Scan for the cell matching the given text and deliver its (x, y) coordinate at center. 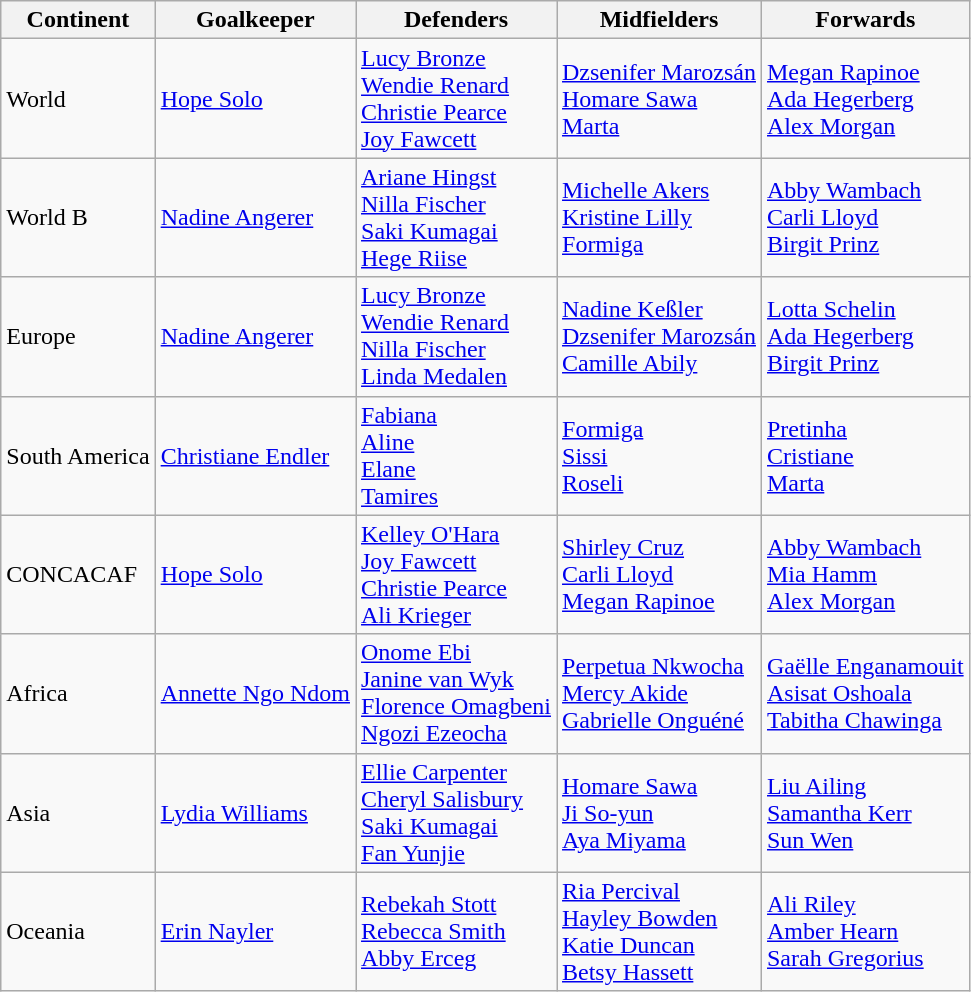
Nadine Keßler Dzsenifer Marozsán Camille Abily (658, 336)
Africa (78, 694)
Pretinha Cristiane Marta (865, 456)
World (78, 98)
Annette Ngo Ndom (255, 694)
Europe (78, 336)
Ariane Hingst Nilla Fischer Saki Kumagai Hege Riise (456, 218)
Continent (78, 20)
Onome Ebi Janine van Wyk Florence Omagbeni Ngozi Ezeocha (456, 694)
World B (78, 218)
Shirley Cruz Carli Lloyd Megan Rapinoe (658, 574)
CONCACAF (78, 574)
Abby Wambach Mia Hamm Alex Morgan (865, 574)
South America (78, 456)
Fabiana Aline Elane Tamires (456, 456)
Homare Sawa Ji So-yun Aya Miyama (658, 812)
Christiane Endler (255, 456)
Asia (78, 812)
Erin Nayler (255, 932)
Goalkeeper (255, 20)
Gaëlle Enganamouit Asisat Oshoala Tabitha Chawinga (865, 694)
Lucy Bronze Wendie Renard Nilla Fischer Linda Medalen (456, 336)
Ali Riley Amber Hearn Sarah Gregorius (865, 932)
Kelley O'Hara Joy Fawcett Christie Pearce Ali Krieger (456, 574)
Lotta Schelin Ada Hegerberg Birgit Prinz (865, 336)
Abby Wambach Carli Lloyd Birgit Prinz (865, 218)
Ellie Carpenter Cheryl Salisbury Saki Kumagai Fan Yunjie (456, 812)
Oceania (78, 932)
Perpetua Nkwocha Mercy Akide Gabrielle Onguéné (658, 694)
Defenders (456, 20)
Formiga Sissi Roseli (658, 456)
Lucy Bronze Wendie Renard Christie Pearce Joy Fawcett (456, 98)
Megan Rapinoe Ada Hegerberg Alex Morgan (865, 98)
Michelle Akers Kristine Lilly Formiga (658, 218)
Forwards (865, 20)
Dzsenifer Marozsán Homare Sawa Marta (658, 98)
Midfielders (658, 20)
Liu Ailing Samantha Kerr Sun Wen (865, 812)
Lydia Williams (255, 812)
Ria Percival Hayley Bowden Katie Duncan Betsy Hassett (658, 932)
Rebekah Stott Rebecca Smith Abby Erceg (456, 932)
